Extract the (X, Y) coordinate from the center of the cell holding the provided text.  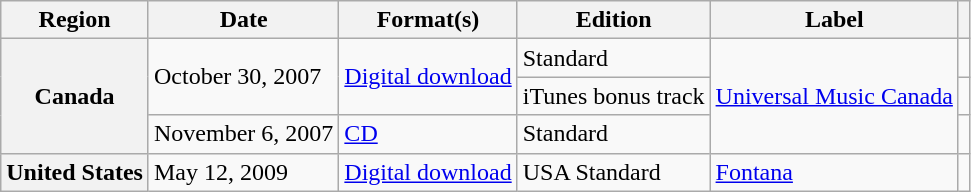
USA Standard (614, 172)
iTunes bonus track (614, 96)
Label (834, 20)
Canada (75, 96)
November 6, 2007 (243, 134)
Fontana (834, 172)
Date (243, 20)
CD (428, 134)
May 12, 2009 (243, 172)
Format(s) (428, 20)
October 30, 2007 (243, 77)
Region (75, 20)
United States (75, 172)
Universal Music Canada (834, 96)
Edition (614, 20)
